Provide the (x, y) coordinate of the cell's center where the given text is located.  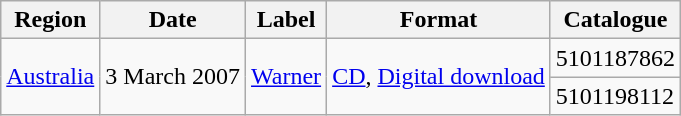
Format (439, 20)
5101187862 (615, 58)
Catalogue (615, 20)
Australia (50, 77)
CD, Digital download (439, 77)
Date (173, 20)
Warner (286, 77)
3 March 2007 (173, 77)
Region (50, 20)
Label (286, 20)
5101198112 (615, 96)
